Search for the cell housing the specified text and yield its (X, Y) center coordinate. 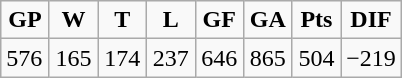
237 (170, 58)
576 (26, 58)
DIF (372, 20)
504 (316, 58)
T (122, 20)
165 (74, 58)
Pts (316, 20)
GP (26, 20)
174 (122, 58)
GA (268, 20)
−219 (372, 58)
W (74, 20)
865 (268, 58)
L (170, 20)
646 (220, 58)
GF (220, 20)
